Output the (X, Y) coordinate of the center of the cell containing the given text.  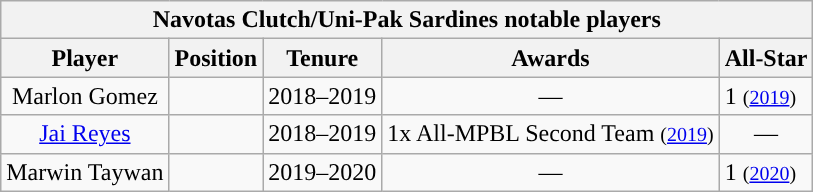
Position (216, 58)
2019–2020 (322, 172)
Marlon Gomez (85, 96)
Navotas Clutch/Uni-Pak Sardines notable players (407, 20)
1 (2019) (766, 96)
All-Star (766, 58)
Marwin Taywan (85, 172)
Jai Reyes (85, 134)
1x All-MPBL Second Team (2019) (550, 134)
Player (85, 58)
Awards (550, 58)
1 (2020) (766, 172)
Tenure (322, 58)
